From the cell containing the given text, extract its center point as [x, y] coordinate. 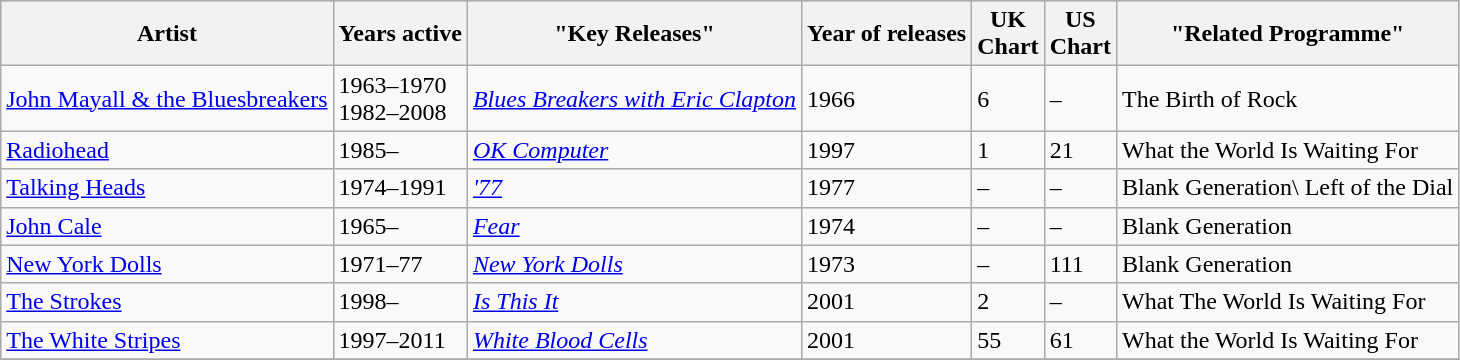
USChart [1080, 34]
The Strokes [167, 302]
Year of releases [887, 34]
Blues Breakers with Eric Clapton [634, 98]
Radiohead [167, 150]
1974–1991 [400, 188]
'77 [634, 188]
1965– [400, 226]
1963–19701982–2008 [400, 98]
1966 [887, 98]
UKChart [1008, 34]
Fear [634, 226]
John Cale [167, 226]
6 [1008, 98]
21 [1080, 150]
"Related Programme" [1287, 34]
Is This It [634, 302]
"Key Releases" [634, 34]
Talking Heads [167, 188]
OK Computer [634, 150]
1997–2011 [400, 340]
White Blood Cells [634, 340]
1998– [400, 302]
Years active [400, 34]
55 [1008, 340]
1977 [887, 188]
1985– [400, 150]
111 [1080, 264]
1971–77 [400, 264]
Blank Generation\ Left of the Dial [1287, 188]
John Mayall & the Bluesbreakers [167, 98]
The White Stripes [167, 340]
1974 [887, 226]
What The World Is Waiting For [1287, 302]
2 [1008, 302]
61 [1080, 340]
The Birth of Rock [1287, 98]
Artist [167, 34]
1997 [887, 150]
1973 [887, 264]
1 [1008, 150]
